Locate the cell with the specified text and output its (x, y) center coordinate. 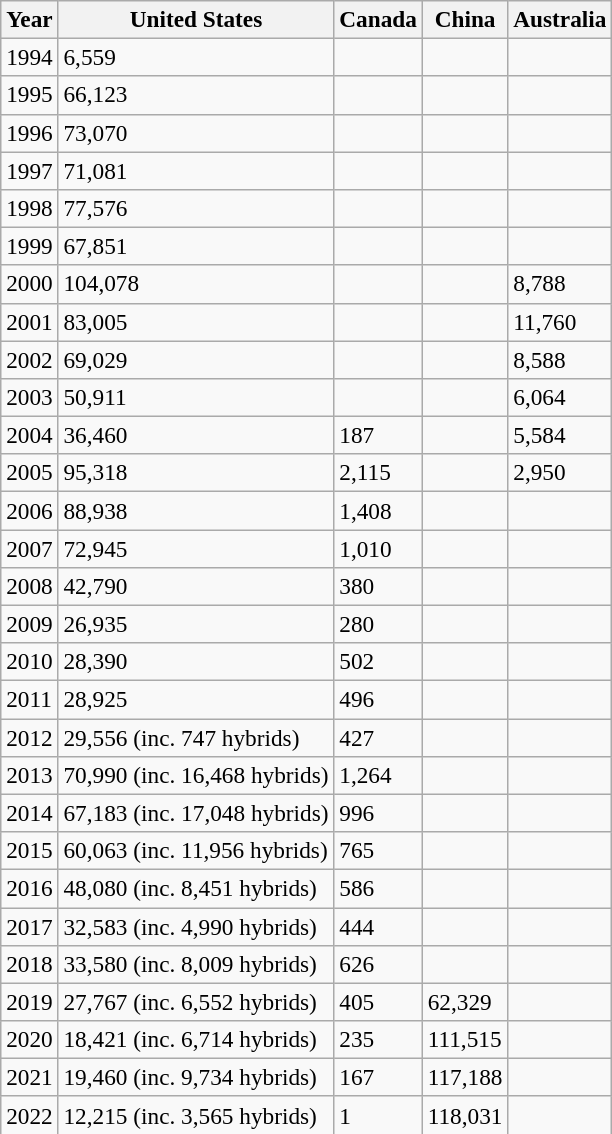
2001 (30, 322)
2007 (30, 548)
83,005 (196, 322)
444 (378, 926)
2008 (30, 586)
2002 (30, 359)
Year (30, 19)
2022 (30, 1115)
1,264 (378, 775)
Canada (378, 19)
626 (378, 964)
1996 (30, 133)
2018 (30, 964)
72,945 (196, 548)
11,760 (560, 322)
6,064 (560, 397)
117,188 (465, 1077)
1,408 (378, 510)
19,460 (inc. 9,734 hybrids) (196, 1077)
2012 (30, 737)
2015 (30, 850)
33,580 (inc. 8,009 hybrids) (196, 964)
187 (378, 435)
77,576 (196, 208)
12,215 (inc. 3,565 hybrids) (196, 1115)
280 (378, 624)
50,911 (196, 397)
405 (378, 1002)
67,851 (196, 246)
27,767 (inc. 6,552 hybrids) (196, 1002)
29,556 (inc. 747 hybrids) (196, 737)
496 (378, 699)
62,329 (465, 1002)
China (465, 19)
996 (378, 813)
8,588 (560, 359)
60,063 (inc. 11,956 hybrids) (196, 850)
1998 (30, 208)
586 (378, 888)
2011 (30, 699)
73,070 (196, 133)
2004 (30, 435)
32,583 (inc. 4,990 hybrids) (196, 926)
2016 (30, 888)
2021 (30, 1077)
Australia (560, 19)
2010 (30, 662)
2013 (30, 775)
5,584 (560, 435)
18,421 (inc. 6,714 hybrids) (196, 1039)
28,925 (196, 699)
66,123 (196, 95)
42,790 (196, 586)
2014 (30, 813)
69,029 (196, 359)
36,460 (196, 435)
26,935 (196, 624)
427 (378, 737)
1995 (30, 95)
111,515 (465, 1039)
67,183 (inc. 17,048 hybrids) (196, 813)
2003 (30, 397)
2,950 (560, 473)
118,031 (465, 1115)
1994 (30, 57)
380 (378, 586)
95,318 (196, 473)
2017 (30, 926)
1,010 (378, 548)
28,390 (196, 662)
71,081 (196, 170)
8,788 (560, 284)
2005 (30, 473)
2000 (30, 284)
1997 (30, 170)
48,080 (inc. 8,451 hybrids) (196, 888)
235 (378, 1039)
2009 (30, 624)
70,990 (inc. 16,468 hybrids) (196, 775)
2006 (30, 510)
104,078 (196, 284)
167 (378, 1077)
2020 (30, 1039)
United States (196, 19)
6,559 (196, 57)
765 (378, 850)
1999 (30, 246)
2,115 (378, 473)
502 (378, 662)
2019 (30, 1002)
1 (378, 1115)
88,938 (196, 510)
